For the text-containing cell, return its midpoint in (x, y) coordinate format. 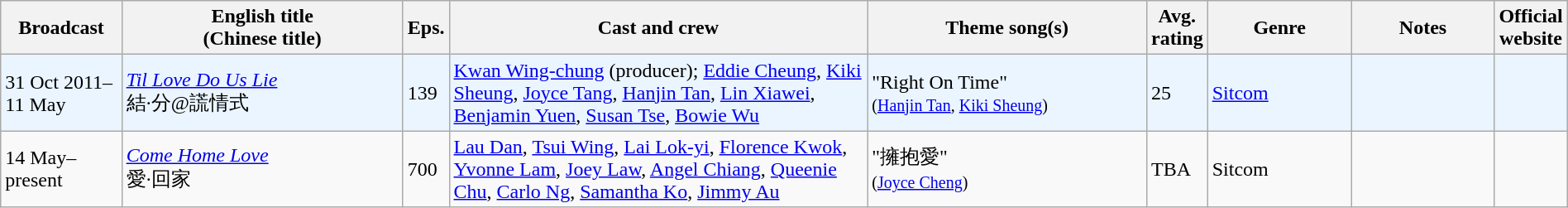
25 (1177, 93)
Official website (1531, 28)
Kwan Wing-chung (producer); Eddie Cheung, Kiki Sheung, Joyce Tang, Hanjin Tan, Lin Xiawei, Benjamin Yuen, Susan Tse, Bowie Wu (658, 93)
Genre (1279, 28)
Til Love Do Us Lie 結·分@謊情式 (262, 93)
Lau Dan, Tsui Wing, Lai Lok-yi, Florence Kwok, Yvonne Lam, Joey Law, Angel Chiang, Queenie Chu, Carlo Ng, Samantha Ko, Jimmy Au (658, 169)
Come Home Love愛·回家 (262, 169)
Broadcast (61, 28)
Eps. (426, 28)
31 Oct 2011–11 May (61, 93)
Cast and crew (658, 28)
Avg. rating (1177, 28)
139 (426, 93)
TBA (1177, 169)
Notes (1422, 28)
"擁抱愛"(Joyce Cheng) (1007, 169)
English title (Chinese title) (262, 28)
700 (426, 169)
"Right On Time"(Hanjin Tan, Kiki Sheung) (1007, 93)
Theme song(s) (1007, 28)
14 May–present (61, 169)
